Return the [X, Y] coordinate for the center point of the cell that contains the specified text.  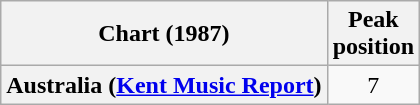
Chart (1987) [164, 34]
7 [373, 85]
Australia (Kent Music Report) [164, 85]
Peakposition [373, 34]
